From the cell containing the given text, extract its center point as (x, y) coordinate. 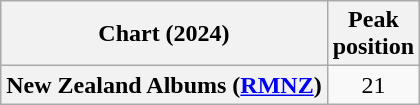
New Zealand Albums (RMNZ) (164, 85)
Chart (2024) (164, 34)
Peakposition (373, 34)
21 (373, 85)
